From the cell containing the given text, extract its center point as (x, y) coordinate. 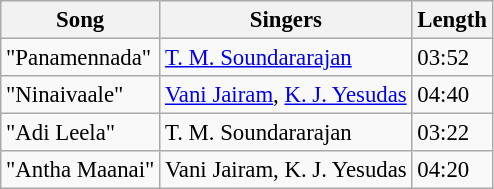
03:22 (452, 133)
"Antha Maanai" (80, 170)
Singers (286, 20)
"Panamennada" (80, 58)
Length (452, 20)
04:20 (452, 170)
04:40 (452, 95)
03:52 (452, 58)
"Ninaivaale" (80, 95)
"Adi Leela" (80, 133)
Song (80, 20)
